Search for the cell housing the specified text and yield its [x, y] center coordinate. 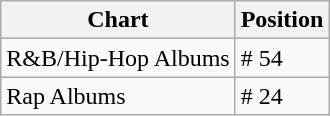
Position [282, 20]
# 24 [282, 96]
Chart [118, 20]
# 54 [282, 58]
Rap Albums [118, 96]
R&B/Hip-Hop Albums [118, 58]
